Scan for the cell matching the given text and deliver its (X, Y) coordinate at center. 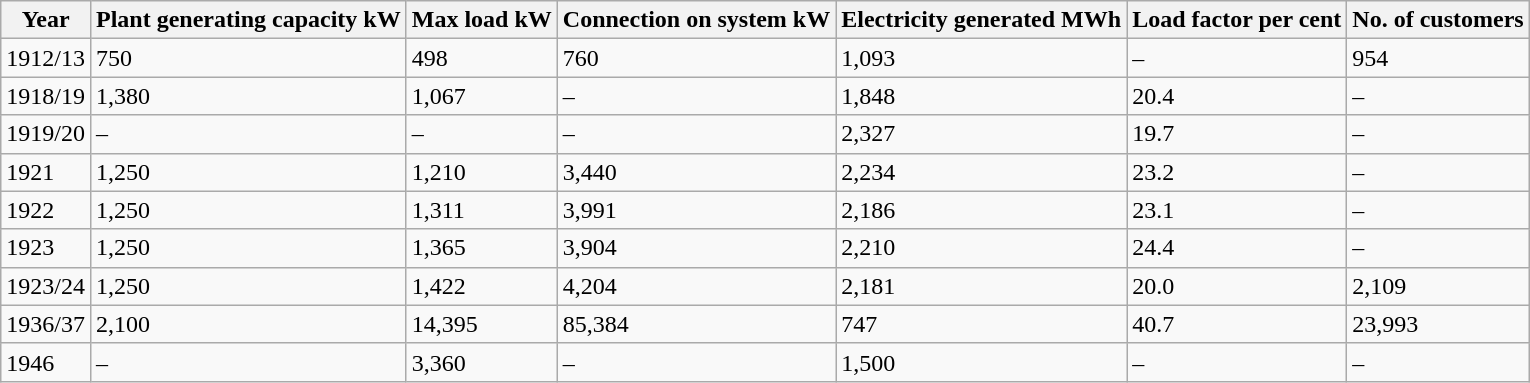
Max load kW (482, 20)
4,204 (696, 286)
1,093 (982, 58)
85,384 (696, 324)
2,327 (982, 134)
1921 (46, 172)
1946 (46, 362)
24.4 (1237, 248)
14,395 (482, 324)
1,311 (482, 210)
1,067 (482, 96)
2,210 (982, 248)
1923 (46, 248)
3,360 (482, 362)
23.1 (1237, 210)
40.7 (1237, 324)
2,109 (1438, 286)
20.4 (1237, 96)
2,100 (248, 324)
750 (248, 58)
23,993 (1438, 324)
1936/37 (46, 324)
747 (982, 324)
1912/13 (46, 58)
1922 (46, 210)
2,186 (982, 210)
1918/19 (46, 96)
Plant generating capacity kW (248, 20)
1,848 (982, 96)
1,500 (982, 362)
Electricity generated MWh (982, 20)
19.7 (1237, 134)
1,210 (482, 172)
1919/20 (46, 134)
Year (46, 20)
Load factor per cent (1237, 20)
Connection on system kW (696, 20)
2,181 (982, 286)
954 (1438, 58)
1,422 (482, 286)
20.0 (1237, 286)
498 (482, 58)
23.2 (1237, 172)
2,234 (982, 172)
1,365 (482, 248)
3,904 (696, 248)
3,991 (696, 210)
No. of customers (1438, 20)
760 (696, 58)
1923/24 (46, 286)
1,380 (248, 96)
3,440 (696, 172)
